From the cell containing the given text, extract its center point as (x, y) coordinate. 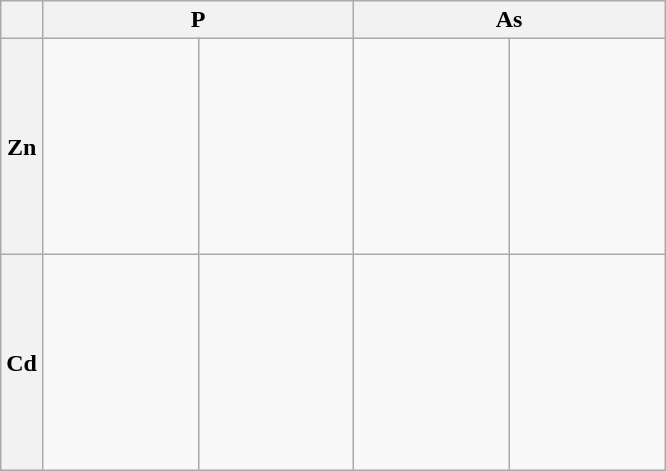
Zn (22, 147)
P (198, 20)
Cd (22, 363)
As (510, 20)
